Return the [X, Y] coordinate for the center point of the cell that contains the specified text.  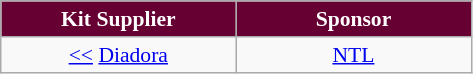
NTL [354, 55]
Sponsor [354, 19]
Kit Supplier [118, 19]
<< Diadora [118, 55]
